Determine the [X, Y] coordinate at the center of the cell enclosing the given text.  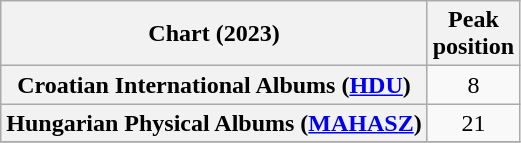
Chart (2023) [214, 34]
Croatian International Albums (HDU) [214, 85]
21 [473, 123]
8 [473, 85]
Hungarian Physical Albums (MAHASZ) [214, 123]
Peakposition [473, 34]
